Provide the (x, y) coordinate of the cell's center where the given text is located.  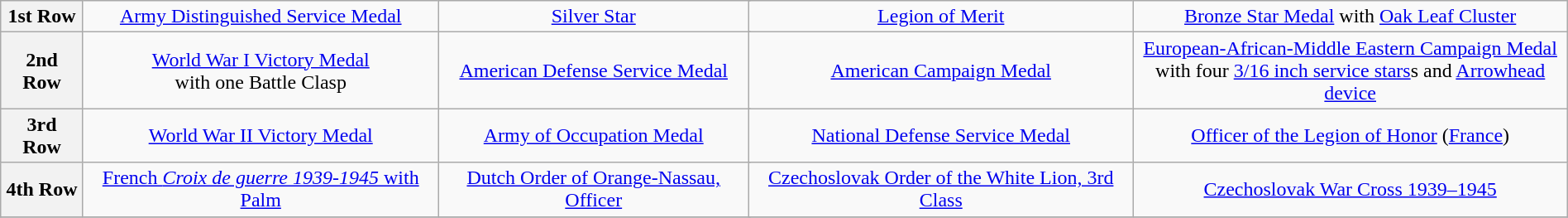
Army of Occupation Medal (594, 136)
1st Row (42, 17)
3rd Row (42, 136)
National Defense Service Medal (941, 136)
Bronze Star Medal with Oak Leaf Cluster (1350, 17)
Legion of Merit (941, 17)
European-African-Middle Eastern Campaign Medal with four 3/16 inch service starss and Arrowhead device (1350, 70)
Army Distinguished Service Medal (261, 17)
Czechoslovak War Cross 1939–1945 (1350, 189)
American Defense Service Medal (594, 70)
World War I Victory Medal with one Battle Clasp (261, 70)
American Campaign Medal (941, 70)
Silver Star (594, 17)
Dutch Order of Orange-Nassau, Officer (594, 189)
World War II Victory Medal (261, 136)
2nd Row (42, 70)
4th Row (42, 189)
French Croix de guerre 1939-1945 with Palm (261, 189)
Officer of the Legion of Honor (France) (1350, 136)
Czechoslovak Order of the White Lion, 3rd Class (941, 189)
